Identify which cell holds the provided text, then report its [X, Y] central coordinate. 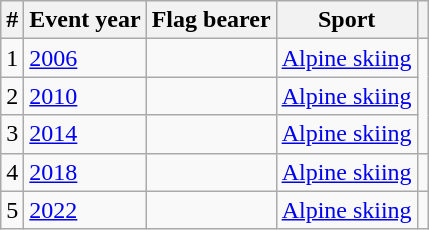
5 [12, 210]
2006 [85, 58]
2022 [85, 210]
2014 [85, 134]
3 [12, 134]
2010 [85, 96]
1 [12, 58]
# [12, 20]
Sport [346, 20]
4 [12, 172]
Event year [85, 20]
Flag bearer [211, 20]
2 [12, 96]
2018 [85, 172]
